Locate the cell with the specified text and output its (x, y) center coordinate. 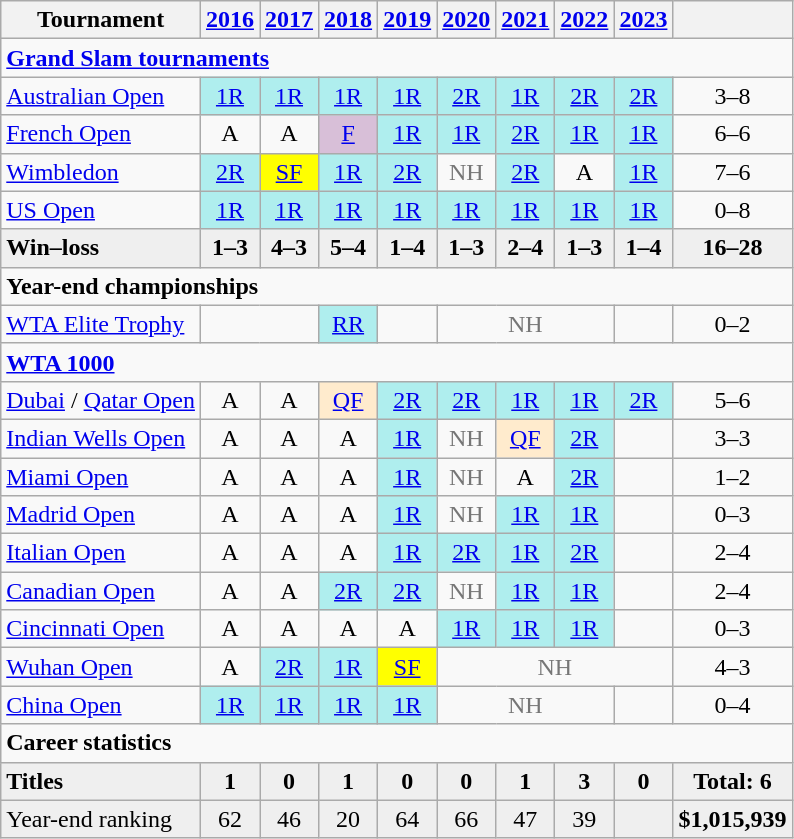
39 (584, 819)
WTA 1000 (396, 362)
Madrid Open (101, 515)
China Open (101, 705)
Year-end championships (396, 286)
US Open (101, 210)
1–2 (732, 477)
2021 (526, 20)
2022 (584, 20)
Cincinnati Open (101, 629)
Dubai / Qatar Open (101, 400)
Indian Wells Open (101, 438)
RR (348, 324)
$1,015,939 (732, 819)
Australian Open (101, 96)
0–8 (732, 210)
3 (584, 781)
5–6 (732, 400)
2023 (644, 20)
5–4 (348, 248)
64 (408, 819)
2018 (348, 20)
2019 (408, 20)
20 (348, 819)
WTA Elite Trophy (101, 324)
Wimbledon (101, 172)
Win–loss (101, 248)
Year-end ranking (101, 819)
Titles (101, 781)
Canadian Open (101, 591)
6–6 (732, 134)
Career statistics (396, 743)
Wuhan Open (101, 667)
Miami Open (101, 477)
Total: 6 (732, 781)
0–4 (732, 705)
46 (290, 819)
2017 (290, 20)
Italian Open (101, 553)
0–2 (732, 324)
Grand Slam tournaments (396, 58)
66 (466, 819)
2016 (230, 20)
F (348, 134)
Tournament (101, 20)
62 (230, 819)
French Open (101, 134)
16–28 (732, 248)
47 (526, 819)
3–8 (732, 96)
3–3 (732, 438)
7–6 (732, 172)
2020 (466, 20)
